Locate the cell with the specified text and output its [X, Y] center coordinate. 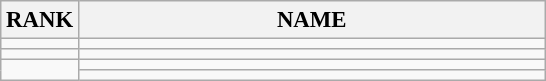
NAME [312, 20]
RANK [40, 20]
